From the cell containing the given text, extract its center point as [x, y] coordinate. 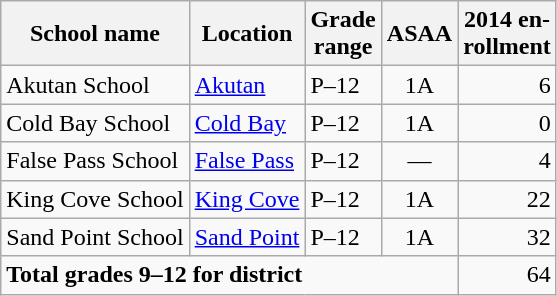
6 [508, 85]
64 [508, 275]
School name [95, 34]
Location [247, 34]
2014 en-rollment [508, 34]
Sand Point [247, 237]
King Cove School [95, 199]
4 [508, 161]
False Pass School [95, 161]
Graderange [343, 34]
Cold Bay School [95, 123]
False Pass [247, 161]
32 [508, 237]
22 [508, 199]
0 [508, 123]
ASAA [419, 34]
King Cove [247, 199]
— [419, 161]
Akutan School [95, 85]
Total grades 9–12 for district [230, 275]
Sand Point School [95, 237]
Akutan [247, 85]
Cold Bay [247, 123]
